Return the [x, y] coordinate for the center point of the cell that contains the specified text.  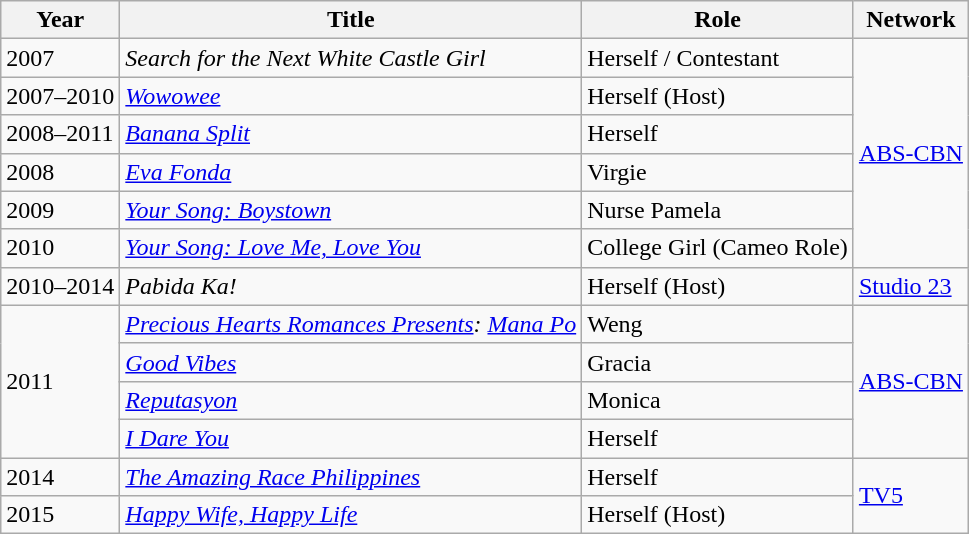
Precious Hearts Romances Presents: Mana Po [351, 324]
TV5 [910, 496]
Good Vibes [351, 362]
Virgie [718, 172]
Monica [718, 400]
Year [60, 20]
Your Song: Boystown [351, 210]
Title [351, 20]
Nurse Pamela [718, 210]
2008 [60, 172]
Search for the Next White Castle Girl [351, 58]
Your Song: Love Me, Love You [351, 248]
Eva Fonda [351, 172]
2010 [60, 248]
2007–2010 [60, 96]
Wowowee [351, 96]
2008–2011 [60, 134]
2010–2014 [60, 286]
Weng [718, 324]
2014 [60, 477]
Gracia [718, 362]
2011 [60, 381]
Studio 23 [910, 286]
Network [910, 20]
2009 [60, 210]
Herself / Contestant [718, 58]
I Dare You [351, 438]
The Amazing Race Philippines [351, 477]
2007 [60, 58]
Pabida Ka! [351, 286]
Role [718, 20]
2015 [60, 515]
College Girl (Cameo Role) [718, 248]
Happy Wife, Happy Life [351, 515]
Reputasyon [351, 400]
Banana Split [351, 134]
